Search for the cell housing the specified text and yield its (X, Y) center coordinate. 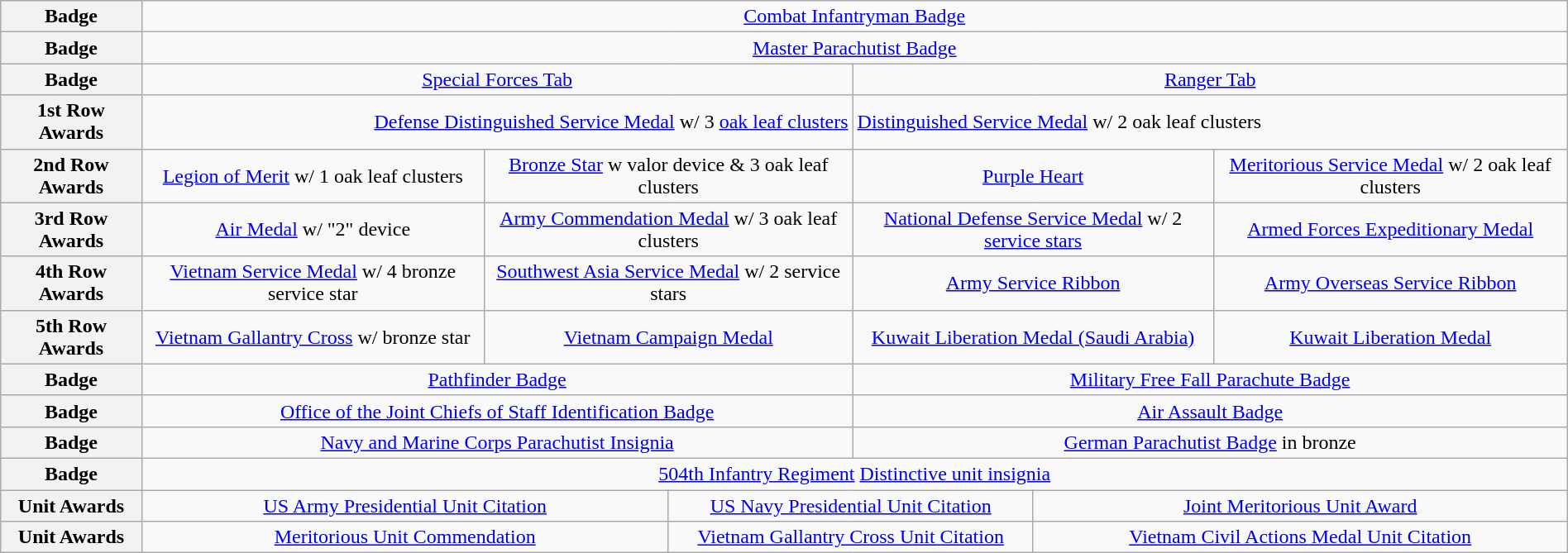
Air Medal w/ "2" device (313, 230)
Joint Meritorious Unit Award (1300, 505)
National Defense Service Medal w/ 2 service stars (1033, 230)
3rd Row Awards (71, 230)
Purple Heart (1033, 175)
Pathfinder Badge (497, 379)
Combat Infantryman Badge (854, 17)
Vietnam Gallantry Cross Unit Citation (850, 537)
Special Forces Tab (497, 79)
Southwest Asia Service Medal w/ 2 service stars (668, 283)
5th Row Awards (71, 337)
504th Infantry Regiment Distinctive unit insignia (854, 474)
US Navy Presidential Unit Citation (850, 505)
Office of the Joint Chiefs of Staff Identification Badge (497, 411)
1st Row Awards (71, 122)
Meritorious Service Medal w/ 2 oak leaf clusters (1390, 175)
German Parachutist Badge in bronze (1210, 442)
Navy and Marine Corps Parachutist Insignia (497, 442)
Legion of Merit w/ 1 oak leaf clusters (313, 175)
Kuwait Liberation Medal (1390, 337)
Ranger Tab (1210, 79)
Vietnam Campaign Medal (668, 337)
Kuwait Liberation Medal (Saudi Arabia) (1033, 337)
Master Parachutist Badge (854, 48)
Military Free Fall Parachute Badge (1210, 379)
4th Row Awards (71, 283)
Bronze Star w valor device & 3 oak leaf clusters (668, 175)
Defense Distinguished Service Medal w/ 3 oak leaf clusters (497, 122)
2nd Row Awards (71, 175)
Army Service Ribbon (1033, 283)
Army Commendation Medal w/ 3 oak leaf clusters (668, 230)
Army Overseas Service Ribbon (1390, 283)
Vietnam Gallantry Cross w/ bronze star (313, 337)
Vietnam Civil Actions Medal Unit Citation (1300, 537)
US Army Presidential Unit Citation (405, 505)
Distinguished Service Medal w/ 2 oak leaf clusters (1210, 122)
Armed Forces Expeditionary Medal (1390, 230)
Meritorious Unit Commendation (405, 537)
Vietnam Service Medal w/ 4 bronze service star (313, 283)
Air Assault Badge (1210, 411)
